Scan for the cell matching the given text and deliver its (x, y) coordinate at center. 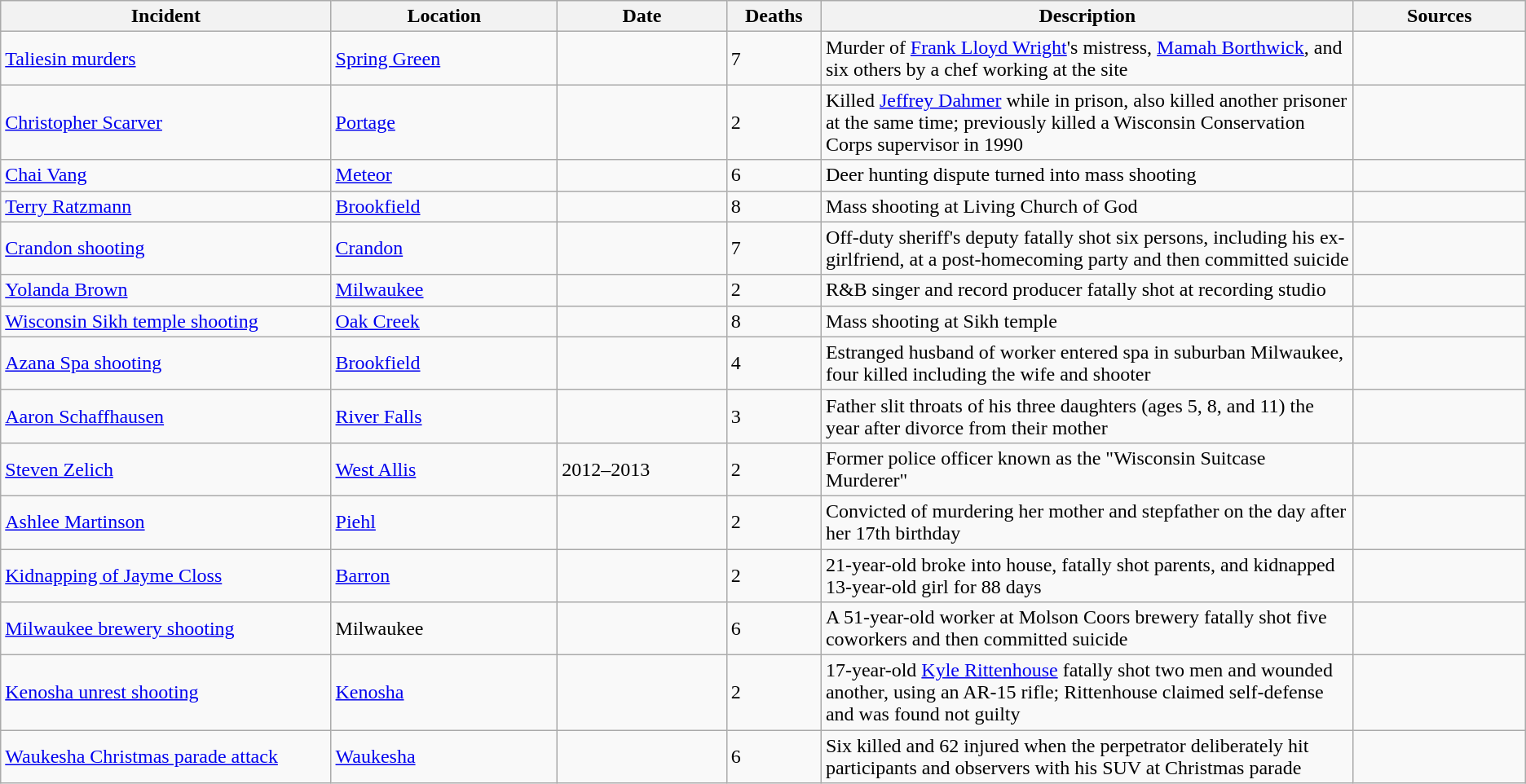
Six killed and 62 injured when the perpetrator deliberately hit participants and observers with his SUV at Christmas parade (1087, 756)
Sources (1440, 16)
3 (774, 416)
Location (444, 16)
Murder of Frank Lloyd Wright's mistress, Mamah Borthwick, and six others by a chef working at the site (1087, 59)
Mass shooting at Living Church of God (1087, 206)
Waukesha Christmas parade attack (166, 756)
Piehl (444, 522)
Yolanda Brown (166, 290)
21-year-old broke into house, fatally shot parents, and kidnapped 13-year-old girl for 88 days (1087, 575)
Chai Vang (166, 175)
Convicted of murdering her mother and stepfather on the day after her 17th birthday (1087, 522)
Crandon (444, 248)
Date (642, 16)
Deaths (774, 16)
Father slit throats of his three daughters (ages 5, 8, and 11) the year after divorce from their mother (1087, 416)
Oak Creek (444, 321)
Crandon shooting (166, 248)
Terry Ratzmann (166, 206)
A 51-year-old worker at Molson Coors brewery fatally shot five coworkers and then committed suicide (1087, 629)
R&B singer and record producer fatally shot at recording studio (1087, 290)
4 (774, 363)
Christopher Scarver (166, 122)
Kenosha unrest shooting (166, 693)
Azana Spa shooting (166, 363)
Former police officer known as the "Wisconsin Suitcase Murderer" (1087, 469)
Meteor (444, 175)
West Allis (444, 469)
Kenosha (444, 693)
Barron (444, 575)
Portage (444, 122)
River Falls (444, 416)
Aaron Schaffhausen (166, 416)
Off-duty sheriff's deputy fatally shot six persons, including his ex-girlfriend, at a post-homecoming party and then committed suicide (1087, 248)
Spring Green (444, 59)
2012–2013 (642, 469)
Kidnapping of Jayme Closs (166, 575)
Estranged husband of worker entered spa in suburban Milwaukee, four killed including the wife and shooter (1087, 363)
Deer hunting dispute turned into mass shooting (1087, 175)
Mass shooting at Sikh temple (1087, 321)
Waukesha (444, 756)
Incident (166, 16)
Ashlee Martinson (166, 522)
Description (1087, 16)
Milwaukee brewery shooting (166, 629)
Wisconsin Sikh temple shooting (166, 321)
Taliesin murders (166, 59)
Steven Zelich (166, 469)
